Identify which cell holds the provided text, then report its (x, y) central coordinate. 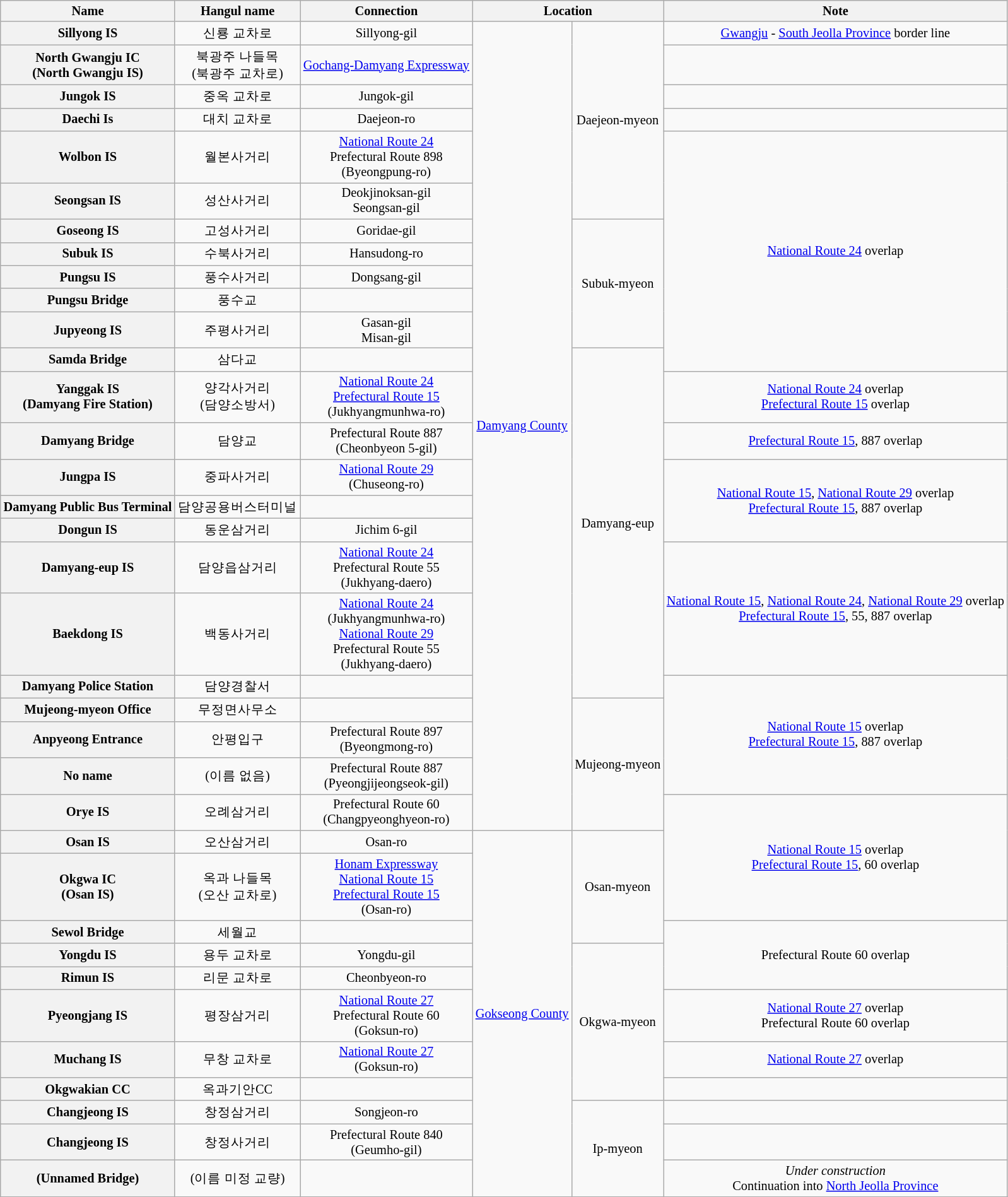
Hansudong-ro (386, 254)
National Route 15 overlapPrefectural Route 15, 887 overlap (835, 734)
National Route 27 overlapPrefectural Route 60 overlap (835, 1015)
창정사거리 (237, 1142)
Jungok-gil (386, 96)
Jungpa IS (88, 477)
Subuk IS (88, 254)
Dongsang-gil (386, 276)
Damyang Police Station (88, 687)
Ip-myeon (618, 1148)
오산삼거리 (237, 842)
세월교 (237, 931)
Jupyeong IS (88, 330)
Prefectural Route 60 overlap (835, 955)
북광주 나들목(북광주 교차로) (237, 65)
Goridae-gil (386, 231)
North Gwangju IC(North Gwangju IS) (88, 65)
Jichim 6-gil (386, 530)
Muchang IS (88, 1059)
Subuk-myeon (618, 283)
Sillyong-gil (386, 33)
Gwangju - South Jeolla Province border line (835, 33)
National Route 27 overlap (835, 1059)
National Route 24Prefectural Route 15(Jukhyangmunhwa-ro) (386, 397)
삼다교 (237, 360)
Gasan-gilMisan-gil (386, 330)
Prefectural Route 840(Geumho-gil) (386, 1142)
Osan-myeon (618, 887)
Yongdu-gil (386, 955)
담양경찰서 (237, 687)
Yanggak IS(Damyang Fire Station) (88, 397)
신룡 교차로 (237, 33)
안평입구 (237, 740)
Damyang-eup IS (88, 567)
National Route 24 overlap (835, 251)
National Route 27Prefectural Route 60(Goksun-ro) (386, 1015)
National Route 24 overlapPrefectural Route 15 overlap (835, 397)
양각사거리(담양소방서) (237, 397)
옥과 나들목(오산 교차로) (237, 887)
대치 교차로 (237, 120)
Connection (386, 11)
담양교 (237, 441)
National Route 15, National Route 29 overlapPrefectural Route 15, 887 overlap (835, 500)
Orye IS (88, 812)
옥과기안CC (237, 1089)
National Route 29(Chuseong-ro) (386, 477)
풍수사거리 (237, 276)
Damyang Bridge (88, 441)
No name (88, 775)
리문 교차로 (237, 978)
Pungsu Bridge (88, 300)
Osan IS (88, 842)
용두 교차로 (237, 955)
Prefectural Route 60(Changpyeonghyeon-ro) (386, 812)
Anpyeong Entrance (88, 740)
National Route 15, National Route 24, National Route 29 overlapPrefectural Route 15, 55, 887 overlap (835, 608)
Mujeong-myeon Office (88, 709)
Prefectural Route 887(Cheonbyeon 5-gil) (386, 441)
고성사거리 (237, 231)
Songjeon-ro (386, 1112)
National Route 24Prefectural Route 55(Jukhyang-daero) (386, 567)
풍수교 (237, 300)
Gochang-Damyang Expressway (386, 65)
수북사거리 (237, 254)
Deokjinoksan-gilSeongsan-gil (386, 201)
Baekdong IS (88, 634)
(Unnamed Bridge) (88, 1178)
(이름 없음) (237, 775)
Gokseong County (522, 1013)
Okgwa IC(Osan IS) (88, 887)
Sewol Bridge (88, 931)
Daejeon-ro (386, 120)
Samda Bridge (88, 360)
Note (835, 11)
Yongdu IS (88, 955)
평장삼거리 (237, 1015)
Okgwa-myeon (618, 1022)
Goseong IS (88, 231)
Damyang-eup (618, 522)
Jungok IS (88, 96)
Daechi Is (88, 120)
National Route 24(Jukhyangmunhwa-ro)National Route 29Prefectural Route 55(Jukhyang-daero) (386, 634)
중파사거리 (237, 477)
월본사거리 (237, 157)
Under constructionContinuation into North Jeolla Province (835, 1178)
Seongsan IS (88, 201)
National Route 27(Goksun-ro) (386, 1059)
Prefectural Route 15, 887 overlap (835, 441)
Prefectural Route 887(Pyeongjijeongseok-gil) (386, 775)
Prefectural Route 897(Byeongmong-ro) (386, 740)
(이름 미정 교량) (237, 1178)
Hangul name (237, 11)
창정삼거리 (237, 1112)
Damyang Public Bus Terminal (88, 507)
Pungsu IS (88, 276)
Wolbon IS (88, 157)
National Route 24Prefectural Route 898(Byeongpung-ro) (386, 157)
Osan-ro (386, 842)
Mujeong-myeon (618, 764)
National Route 15 overlapPrefectural Route 15, 60 overlap (835, 857)
Honam ExpresswayNational Route 15Prefectural Route 15(Osan-ro) (386, 887)
담양읍삼거리 (237, 567)
Cheonbyeon-ro (386, 978)
Dongun IS (88, 530)
무창 교차로 (237, 1059)
Damyang County (522, 426)
담양공용버스터미널 (237, 507)
백동사거리 (237, 634)
주평사거리 (237, 330)
Pyeongjang IS (88, 1015)
Daejeon-myeon (618, 120)
Rimun IS (88, 978)
성산사거리 (237, 201)
Name (88, 11)
무정면사무소 (237, 709)
Sillyong IS (88, 33)
오례삼거리 (237, 812)
Location (568, 11)
Okgwakian CC (88, 1089)
동운삼거리 (237, 530)
중옥 교차로 (237, 96)
